From the cell containing the given text, extract its center point as (X, Y) coordinate. 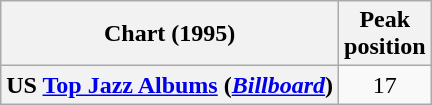
US Top Jazz Albums (Billboard) (170, 85)
Peakposition (385, 34)
17 (385, 85)
Chart (1995) (170, 34)
